For the text-containing cell, return its midpoint in (X, Y) coordinate format. 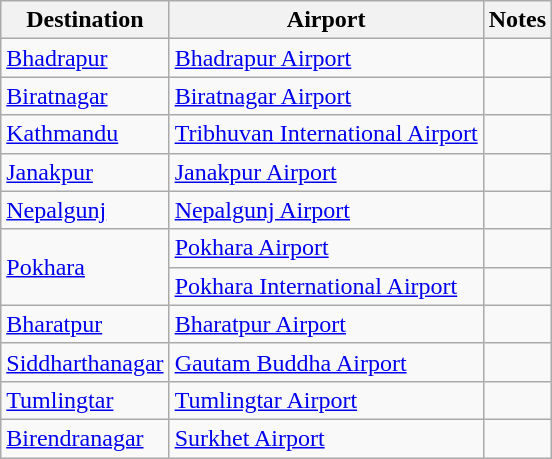
Bharatpur Airport (326, 324)
Gautam Buddha Airport (326, 362)
Birendranagar (85, 438)
Bhadrapur Airport (326, 58)
Tribhuvan International Airport (326, 134)
Tumlingtar Airport (326, 400)
Pokhara (85, 267)
Notes (517, 20)
Bharatpur (85, 324)
Tumlingtar (85, 400)
Destination (85, 20)
Pokhara Airport (326, 248)
Airport (326, 20)
Bhadrapur (85, 58)
Janakpur (85, 172)
Kathmandu (85, 134)
Biratnagar (85, 96)
Nepalgunj (85, 210)
Pokhara International Airport (326, 286)
Siddharthanagar (85, 362)
Surkhet Airport (326, 438)
Biratnagar Airport (326, 96)
Nepalgunj Airport (326, 210)
Janakpur Airport (326, 172)
